Search for the cell housing the specified text and yield its (x, y) center coordinate. 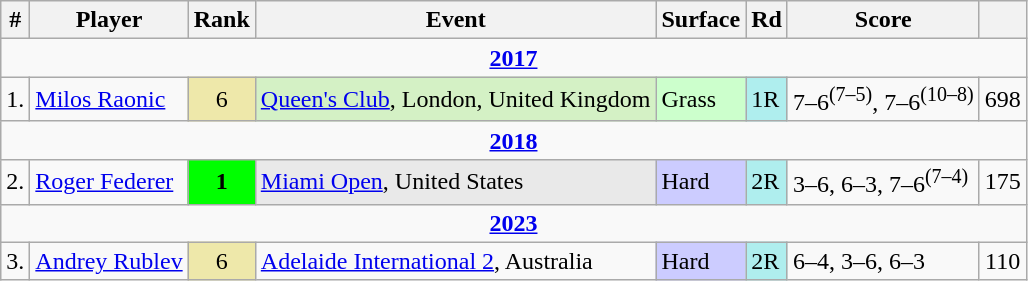
110 (1002, 261)
Roger Federer (109, 182)
Grass (701, 100)
Rd (767, 20)
Queen's Club, London, United Kingdom (456, 100)
Milos Raonic (109, 100)
2. (16, 182)
Surface (701, 20)
2023 (514, 223)
Andrey Rublev (109, 261)
1R (767, 100)
6–4, 3–6, 6–3 (883, 261)
1 (222, 182)
1. (16, 100)
# (16, 20)
2017 (514, 58)
Score (883, 20)
Miami Open, United States (456, 182)
3–6, 6–3, 7–6(7–4) (883, 182)
Rank (222, 20)
Player (109, 20)
7–6(7–5), 7–6(10–8) (883, 100)
698 (1002, 100)
Event (456, 20)
2018 (514, 140)
3. (16, 261)
Adelaide International 2, Australia (456, 261)
175 (1002, 182)
